Find where the given text appears and provide that cell's center as (x, y) coordinate. 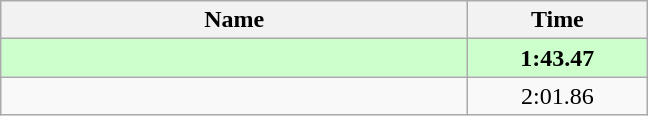
Name (234, 20)
Time (558, 20)
2:01.86 (558, 96)
1:43.47 (558, 58)
